Provide the (X, Y) coordinate of the cell's center where the given text is located.  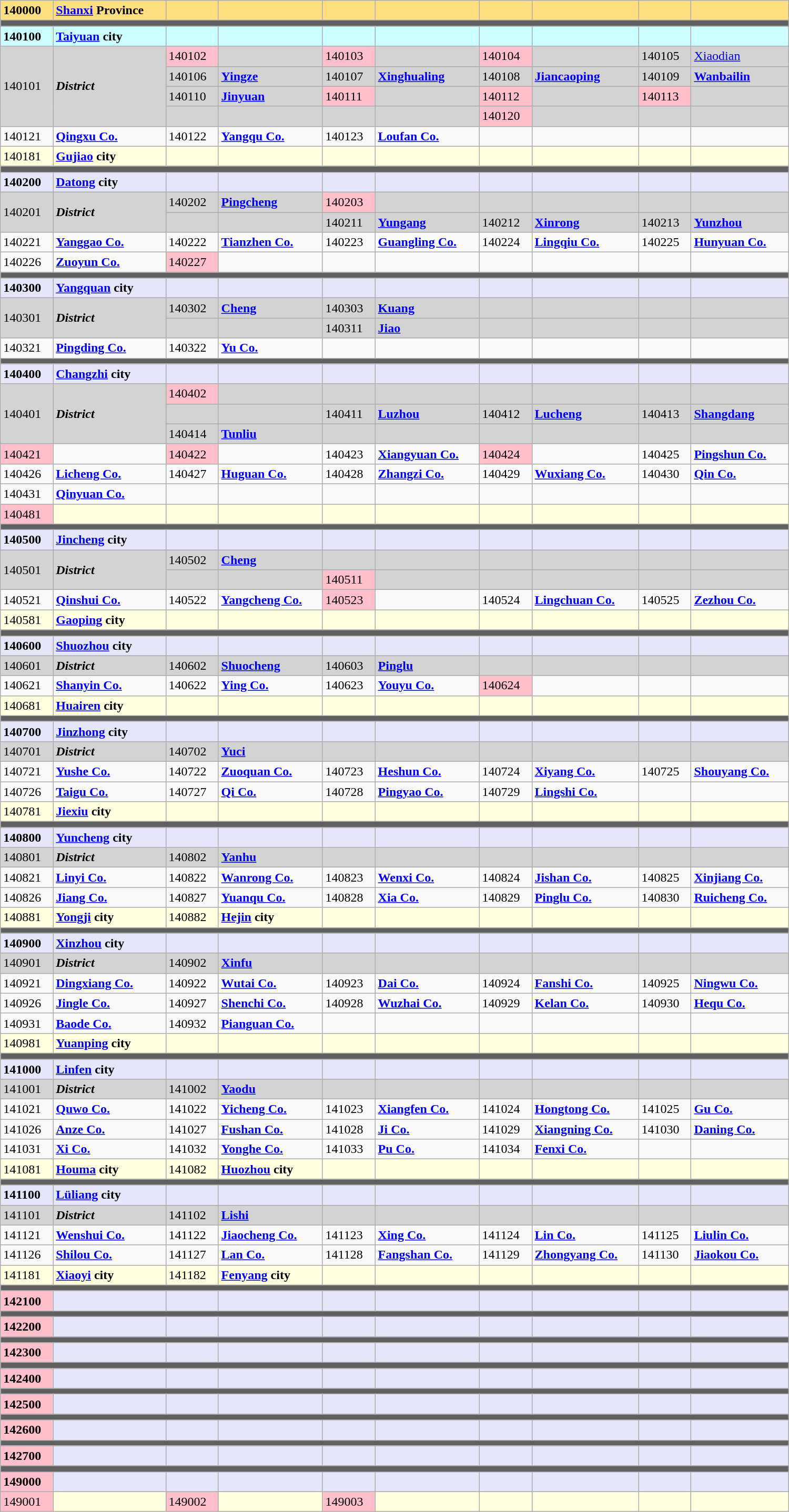
Lüliang city (109, 1195)
Quwo Co. (109, 1109)
Lishi (270, 1215)
Xing Co. (427, 1235)
140427 (192, 474)
Zezhou Co. (740, 600)
Xiangyuan Co. (427, 454)
141122 (192, 1235)
141181 (27, 1275)
Wenshui Co. (109, 1235)
142700 (27, 1456)
141126 (27, 1255)
140414 (192, 434)
140122 (192, 136)
140113 (665, 96)
Lingshi Co. (585, 791)
140103 (349, 56)
140924 (505, 983)
Yuanping city (109, 1043)
141100 (27, 1195)
Shenchi Co. (270, 1003)
140525 (665, 600)
140423 (349, 454)
Jishan Co. (585, 877)
140802 (192, 857)
140422 (192, 454)
140322 (192, 348)
Yushe Co. (109, 771)
140401 (27, 414)
Xiaoyi city (109, 1275)
141102 (192, 1215)
Wuzhai Co. (427, 1003)
Houma city (109, 1169)
140825 (665, 877)
Shanxi Province (109, 11)
140727 (192, 791)
Fangshan Co. (427, 1255)
Jiexiu city (109, 812)
Xi Co. (109, 1149)
Kelan Co. (585, 1003)
140725 (665, 771)
140425 (665, 454)
142600 (27, 1430)
141022 (192, 1109)
140923 (349, 983)
Pingshun Co. (740, 454)
140226 (27, 262)
Qinshui Co. (109, 600)
Ji Co. (427, 1129)
Jincheng city (109, 540)
140724 (505, 771)
Wenxi Co. (427, 877)
140181 (27, 156)
141033 (349, 1149)
Fanshi Co. (585, 983)
Jinzhong city (109, 731)
141025 (665, 1109)
Pingding Co. (109, 348)
149001 (27, 1501)
140603 (349, 666)
140121 (27, 136)
140120 (505, 116)
149003 (349, 1501)
Hejin city (270, 917)
140227 (192, 262)
141034 (505, 1149)
Pinglu Co. (585, 897)
140429 (505, 474)
Linfen city (109, 1069)
140822 (192, 877)
Jingle Co. (109, 1003)
140881 (27, 917)
Jiaocheng Co. (270, 1235)
Gu Co. (740, 1109)
Guangling Co. (427, 242)
140624 (505, 686)
140500 (27, 540)
Ningwu Co. (740, 983)
141124 (505, 1235)
Jiancaoping (585, 76)
140101 (27, 86)
Youyu Co. (427, 686)
Yuanqu Co. (270, 897)
141002 (192, 1089)
140930 (665, 1003)
140928 (349, 1003)
Lan Co. (270, 1255)
140729 (505, 791)
Yingze (270, 76)
Yangcheng Co. (270, 600)
141128 (349, 1255)
140602 (192, 666)
140926 (27, 1003)
140412 (505, 414)
Gujiao city (109, 156)
Xinfu (270, 963)
Lingqiu Co. (585, 242)
142400 (27, 1378)
141101 (27, 1215)
140901 (27, 963)
Shilou Co. (109, 1255)
Pu Co. (427, 1149)
140100 (27, 36)
141082 (192, 1169)
140421 (27, 454)
141032 (192, 1149)
140830 (665, 897)
140827 (192, 897)
Yicheng Co. (270, 1109)
140882 (192, 917)
140921 (27, 983)
140623 (349, 686)
Ying Co. (270, 686)
141130 (665, 1255)
Daning Co. (740, 1129)
140107 (349, 76)
Yuci (270, 751)
Taiyuan city (109, 36)
Jiaokou Co. (740, 1255)
140411 (349, 414)
Zuoyun Co. (109, 262)
Hunyuan Co. (740, 242)
140311 (349, 328)
Jiao (427, 328)
140781 (27, 812)
149002 (192, 1501)
140104 (505, 56)
140522 (192, 600)
140481 (27, 514)
Xinghualing (427, 76)
Hequ Co. (740, 1003)
Pingcheng (270, 202)
140111 (349, 96)
140201 (27, 212)
140701 (27, 751)
140106 (192, 76)
140110 (192, 96)
140302 (192, 308)
Xiangfen Co. (427, 1109)
141031 (27, 1149)
140981 (27, 1043)
140202 (192, 202)
Wanbailin (740, 76)
140108 (505, 76)
Yungang (427, 222)
140900 (27, 943)
Linyi Co. (109, 877)
140726 (27, 791)
140925 (665, 983)
Yuncheng city (109, 837)
140521 (27, 600)
142500 (27, 1404)
140800 (27, 837)
140301 (27, 318)
140922 (192, 983)
Anze Co. (109, 1129)
Hongtong Co. (585, 1109)
140929 (505, 1003)
140722 (192, 771)
Heshun Co. (427, 771)
140511 (349, 580)
141029 (505, 1129)
Zhongyang Co. (585, 1255)
141081 (27, 1169)
140902 (192, 963)
Yu Co. (270, 348)
142100 (27, 1301)
140426 (27, 474)
Shuocheng (270, 666)
Yunzhou (740, 222)
Datong city (109, 182)
140428 (349, 474)
Pinglu (427, 666)
Qin Co. (740, 474)
Shuozhou city (109, 646)
141127 (192, 1255)
140109 (665, 76)
Shangdang (740, 414)
Fenxi Co. (585, 1149)
140123 (349, 136)
140501 (27, 570)
Shanyin Co. (109, 686)
140212 (505, 222)
Xia Co. (427, 897)
141001 (27, 1089)
142300 (27, 1353)
Huozhou city (270, 1169)
Dai Co. (427, 983)
140932 (192, 1023)
Kuang (427, 308)
141021 (27, 1109)
140424 (505, 454)
140221 (27, 242)
140524 (505, 600)
140413 (665, 414)
140823 (349, 877)
Wutai Co. (270, 983)
140000 (27, 11)
Xiyang Co. (585, 771)
141121 (27, 1235)
Lin Co. (585, 1235)
140721 (27, 771)
Zhangzi Co. (427, 474)
141027 (192, 1129)
Wuxiang Co. (585, 474)
Huairen city (109, 706)
140622 (192, 686)
140723 (349, 771)
Lucheng (585, 414)
Yaodu (270, 1089)
141123 (349, 1235)
140601 (27, 666)
141024 (505, 1109)
Tunliu (270, 434)
140621 (27, 686)
Taigu Co. (109, 791)
Yangqu Co. (270, 136)
Xinzhou city (109, 943)
140223 (349, 242)
140112 (505, 96)
141023 (349, 1109)
Luzhou (427, 414)
Ruicheng Co. (740, 897)
Yanhu (270, 857)
140211 (349, 222)
Baode Co. (109, 1023)
Loufan Co. (427, 136)
141125 (665, 1235)
140321 (27, 348)
140102 (192, 56)
140224 (505, 242)
141000 (27, 1069)
141028 (349, 1129)
Qingxu Co. (109, 136)
Zuoquan Co. (270, 771)
Xinjiang Co. (740, 877)
140300 (27, 288)
140600 (27, 646)
140581 (27, 620)
Qi Co. (270, 791)
140824 (505, 877)
142200 (27, 1326)
140700 (27, 731)
140400 (27, 374)
140927 (192, 1003)
Pianguan Co. (270, 1023)
140829 (505, 897)
140828 (349, 897)
Wanrong Co. (270, 877)
141182 (192, 1275)
140431 (27, 494)
140105 (665, 56)
140681 (27, 706)
Xinrong (585, 222)
Jinyuan (270, 96)
Dingxiang Co. (109, 983)
Pingyao Co. (427, 791)
Tianzhen Co. (270, 242)
140931 (27, 1023)
140702 (192, 751)
140801 (27, 857)
141026 (27, 1129)
140200 (27, 182)
140523 (349, 600)
Liulin Co. (740, 1235)
149000 (27, 1482)
140222 (192, 242)
Licheng Co. (109, 474)
Fushan Co. (270, 1129)
Gaoping city (109, 620)
140402 (192, 394)
140303 (349, 308)
140225 (665, 242)
Yangquan city (109, 288)
140430 (665, 474)
Yonghe Co. (270, 1149)
140213 (665, 222)
Huguan Co. (270, 474)
140821 (27, 877)
141030 (665, 1129)
140728 (349, 791)
Changzhi city (109, 374)
Shouyang Co. (740, 771)
Lingchuan Co. (585, 600)
Xiangning Co. (585, 1129)
140203 (349, 202)
Jiang Co. (109, 897)
140826 (27, 897)
Fenyang city (270, 1275)
141129 (505, 1255)
Yongji city (109, 917)
Qinyuan Co. (109, 494)
Yanggao Co. (109, 242)
140502 (192, 560)
Xiaodian (740, 56)
